Provide the (x, y) coordinate of the cell's center where the given text is located.  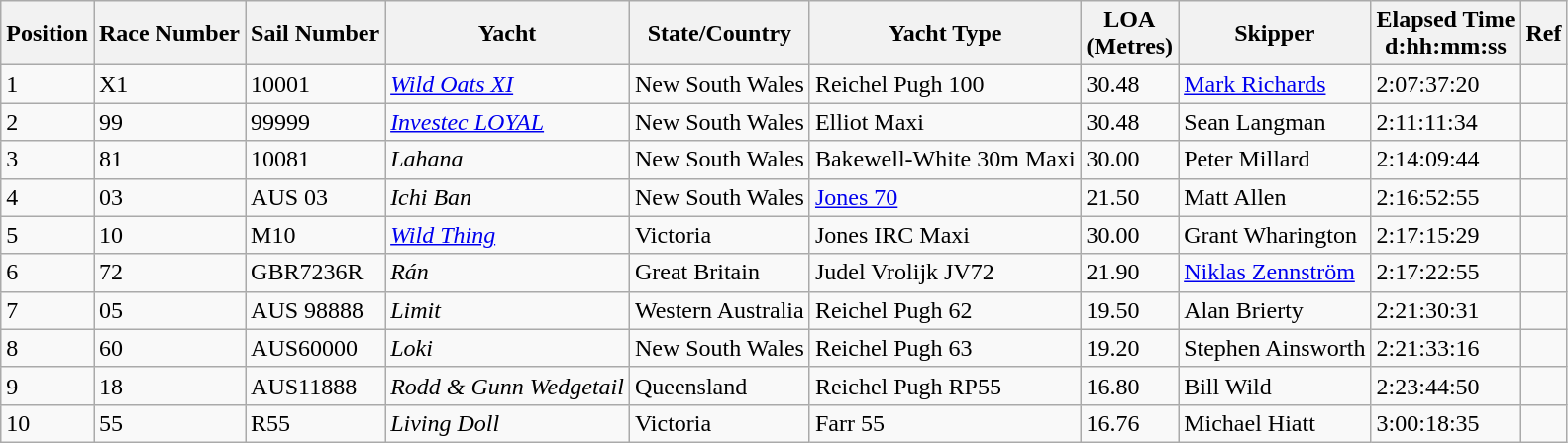
Jones IRC Maxi (945, 235)
3:00:18:35 (1446, 423)
19.50 (1129, 310)
Lahana (507, 160)
Living Doll (507, 423)
Rán (507, 273)
Jones 70 (945, 197)
Bakewell-White 30m Maxi (945, 160)
M10 (315, 235)
99 (168, 122)
Mark Richards (1275, 84)
Alan Brierty (1275, 310)
Sean Langman (1275, 122)
8 (48, 348)
21.50 (1129, 197)
16.76 (1129, 423)
Elliot Maxi (945, 122)
55 (168, 423)
3 (48, 160)
GBR7236R (315, 273)
Skipper (1275, 34)
6 (48, 273)
Bill Wild (1275, 386)
Peter Millard (1275, 160)
Position (48, 34)
19.20 (1129, 348)
X1 (168, 84)
05 (168, 310)
2:17:22:55 (1446, 273)
Great Britain (719, 273)
Michael Hiatt (1275, 423)
Loki (507, 348)
Rodd & Gunn Wedgetail (507, 386)
Investec LOYAL (507, 122)
16.80 (1129, 386)
Wild Thing (507, 235)
03 (168, 197)
2:21:30:31 (1446, 310)
2:11:11:34 (1446, 122)
Reichel Pugh 62 (945, 310)
2:17:15:29 (1446, 235)
Ichi Ban (507, 197)
10001 (315, 84)
2:07:37:20 (1446, 84)
Queensland (719, 386)
2 (48, 122)
Elapsed Time d:hh:mm:ss (1446, 34)
72 (168, 273)
Race Number (168, 34)
AUS60000 (315, 348)
2:14:09:44 (1446, 160)
Yacht (507, 34)
Judel Vrolijk JV72 (945, 273)
Reichel Pugh 63 (945, 348)
Farr 55 (945, 423)
Reichel Pugh 100 (945, 84)
18 (168, 386)
AUS 03 (315, 197)
99999 (315, 122)
Western Australia (719, 310)
81 (168, 160)
AUS11888 (315, 386)
Ref (1543, 34)
AUS 98888 (315, 310)
2:21:33:16 (1446, 348)
Wild Oats XI (507, 84)
21.90 (1129, 273)
60 (168, 348)
Reichel Pugh RP55 (945, 386)
5 (48, 235)
R55 (315, 423)
Grant Wharington (1275, 235)
Limit (507, 310)
7 (48, 310)
Sail Number (315, 34)
9 (48, 386)
Matt Allen (1275, 197)
2:16:52:55 (1446, 197)
LOA (Metres) (1129, 34)
Niklas Zennström (1275, 273)
Stephen Ainsworth (1275, 348)
1 (48, 84)
Yacht Type (945, 34)
4 (48, 197)
State/Country (719, 34)
2:23:44:50 (1446, 386)
10081 (315, 160)
